Detect which cell encompasses the target text, then output its [X, Y] center coordinate. 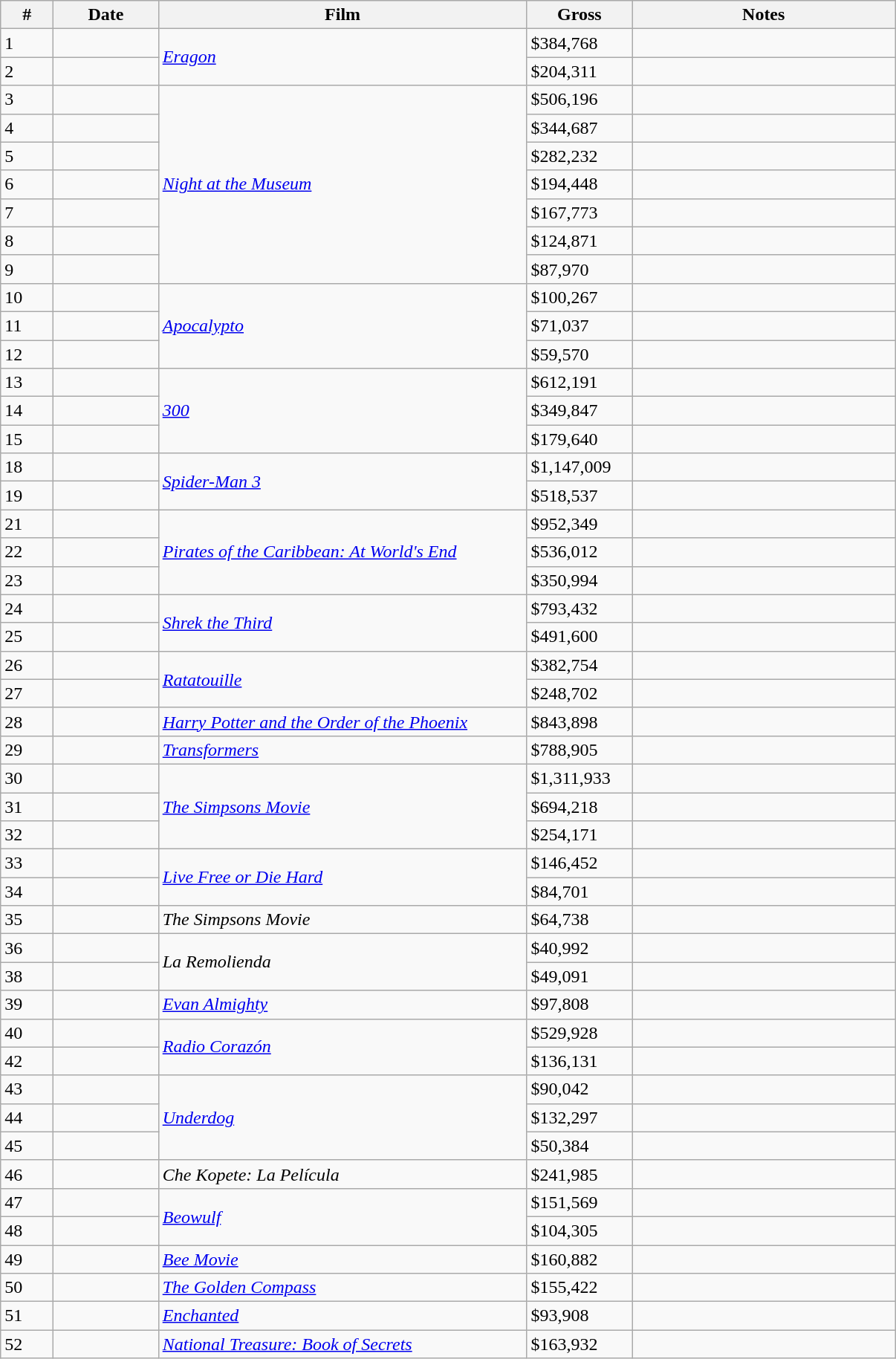
Spider-Man 3 [343, 481]
42 [27, 1061]
Che Kopete: La Película [343, 1174]
Notes [764, 15]
$71,037 [580, 325]
$124,871 [580, 241]
$506,196 [580, 100]
40 [27, 1033]
$254,171 [580, 835]
Ratatouille [343, 679]
$155,422 [580, 1288]
39 [27, 1005]
35 [27, 920]
$350,994 [580, 580]
$248,702 [580, 693]
Underdog [343, 1118]
48 [27, 1230]
$1,311,933 [580, 778]
$843,898 [580, 721]
$694,218 [580, 806]
24 [27, 609]
23 [27, 580]
34 [27, 892]
31 [27, 806]
$384,768 [580, 43]
Transformers [343, 750]
14 [27, 411]
La Remolienda [343, 962]
$349,847 [580, 411]
$793,432 [580, 609]
43 [27, 1089]
46 [27, 1174]
21 [27, 524]
28 [27, 721]
Gross [580, 15]
7 [27, 213]
$97,808 [580, 1005]
$146,452 [580, 863]
$167,773 [580, 213]
$1,147,009 [580, 467]
$151,569 [580, 1202]
9 [27, 269]
Live Free or Die Hard [343, 878]
19 [27, 496]
12 [27, 354]
$49,091 [580, 976]
$100,267 [580, 297]
29 [27, 750]
22 [27, 552]
$491,600 [580, 637]
47 [27, 1202]
National Treasure: Book of Secrets [343, 1344]
44 [27, 1118]
Film [343, 15]
$518,537 [580, 496]
3 [27, 100]
$93,908 [580, 1316]
$104,305 [580, 1230]
$136,131 [580, 1061]
Harry Potter and the Order of the Phoenix [343, 721]
Bee Movie [343, 1259]
Date [106, 15]
$160,882 [580, 1259]
Enchanted [343, 1316]
10 [27, 297]
Radio Corazón [343, 1047]
36 [27, 948]
$64,738 [580, 920]
$529,928 [580, 1033]
$84,701 [580, 892]
11 [27, 325]
25 [27, 637]
33 [27, 863]
$204,311 [580, 71]
Pirates of the Caribbean: At World's End [343, 552]
45 [27, 1146]
Evan Almighty [343, 1005]
$612,191 [580, 383]
$282,232 [580, 156]
15 [27, 439]
$788,905 [580, 750]
$163,932 [580, 1344]
The Golden Compass [343, 1288]
38 [27, 976]
# [27, 15]
$90,042 [580, 1089]
$179,640 [580, 439]
$59,570 [580, 354]
6 [27, 184]
4 [27, 128]
13 [27, 383]
Night at the Museum [343, 184]
26 [27, 665]
2 [27, 71]
Beowulf [343, 1216]
Shrek the Third [343, 623]
27 [27, 693]
$50,384 [580, 1146]
Apocalypto [343, 325]
8 [27, 241]
18 [27, 467]
49 [27, 1259]
50 [27, 1288]
$952,349 [580, 524]
$382,754 [580, 665]
1 [27, 43]
$87,970 [580, 269]
30 [27, 778]
$132,297 [580, 1118]
$241,985 [580, 1174]
Eragon [343, 57]
5 [27, 156]
51 [27, 1316]
$194,448 [580, 184]
32 [27, 835]
300 [343, 411]
$344,687 [580, 128]
$40,992 [580, 948]
52 [27, 1344]
$536,012 [580, 552]
